Locate the cell with the specified text and output its (x, y) center coordinate. 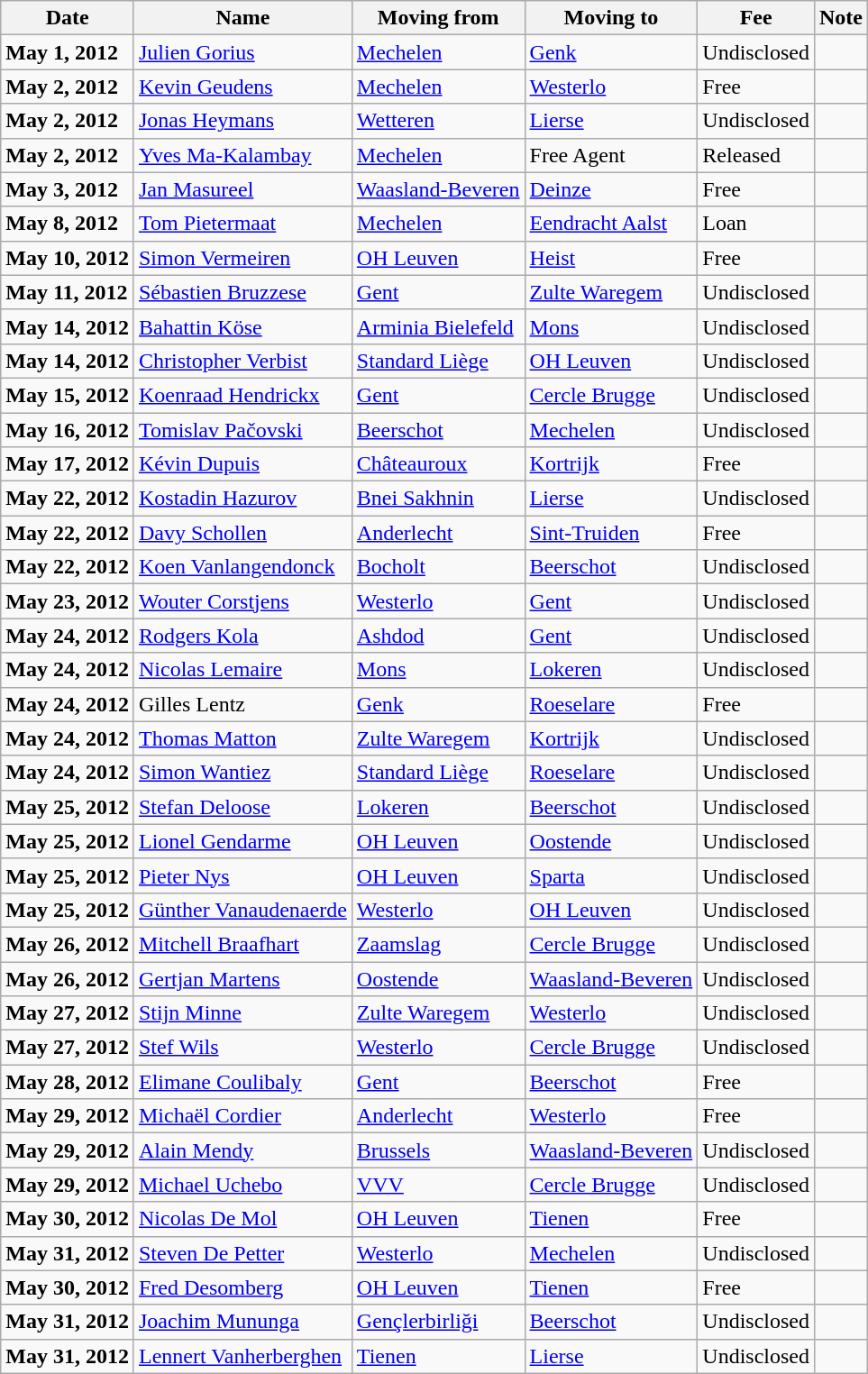
Gertjan Martens (242, 978)
Jan Masureel (242, 189)
Wetteren (438, 121)
Tomislav Pačovski (242, 430)
Note (840, 18)
Eendracht Aalst (611, 224)
Kévin Dupuis (242, 464)
Stefan Deloose (242, 807)
Arminia Bielefeld (438, 326)
Released (756, 155)
Christopher Verbist (242, 361)
Wouter Corstjens (242, 601)
Kevin Geudens (242, 87)
Alain Mendy (242, 1150)
May 15, 2012 (68, 395)
Gençlerbirliği (438, 1322)
May 16, 2012 (68, 430)
Simon Vermeiren (242, 258)
May 11, 2012 (68, 292)
May 10, 2012 (68, 258)
Günther Vanaudenaerde (242, 910)
Davy Schollen (242, 533)
Michael Uchebo (242, 1185)
Simon Wantiez (242, 773)
Joachim Mununga (242, 1322)
Loan (756, 224)
Thomas Matton (242, 738)
Pieter Nys (242, 875)
May 3, 2012 (68, 189)
Deinze (611, 189)
Kostadin Hazurov (242, 499)
Stef Wils (242, 1048)
Free Agent (611, 155)
Tom Pietermaat (242, 224)
Koenraad Hendrickx (242, 395)
Date (68, 18)
VVV (438, 1185)
Michaël Cordier (242, 1116)
Jonas Heymans (242, 121)
Bnei Sakhnin (438, 499)
Lennert Vanherberghen (242, 1356)
Fred Desomberg (242, 1287)
Lionel Gendarme (242, 841)
Koen Vanlangendonck (242, 567)
Stijn Minne (242, 1013)
Nicolas Lemaire (242, 670)
Moving from (438, 18)
May 23, 2012 (68, 601)
Châteauroux (438, 464)
Heist (611, 258)
May 8, 2012 (68, 224)
Fee (756, 18)
Ashdod (438, 636)
Elimane Coulibaly (242, 1082)
Bocholt (438, 567)
Brussels (438, 1150)
Sparta (611, 875)
Name (242, 18)
May 1, 2012 (68, 52)
Yves Ma-Kalambay (242, 155)
Moving to (611, 18)
Sint-Truiden (611, 533)
Julien Gorius (242, 52)
May 17, 2012 (68, 464)
Steven De Petter (242, 1253)
May 28, 2012 (68, 1082)
Gilles Lentz (242, 704)
Sébastien Bruzzese (242, 292)
Zaamslag (438, 944)
Bahattin Köse (242, 326)
Mitchell Braafhart (242, 944)
Rodgers Kola (242, 636)
Nicolas De Mol (242, 1219)
